Return the (X, Y) coordinate for the center point of the cell that contains the specified text.  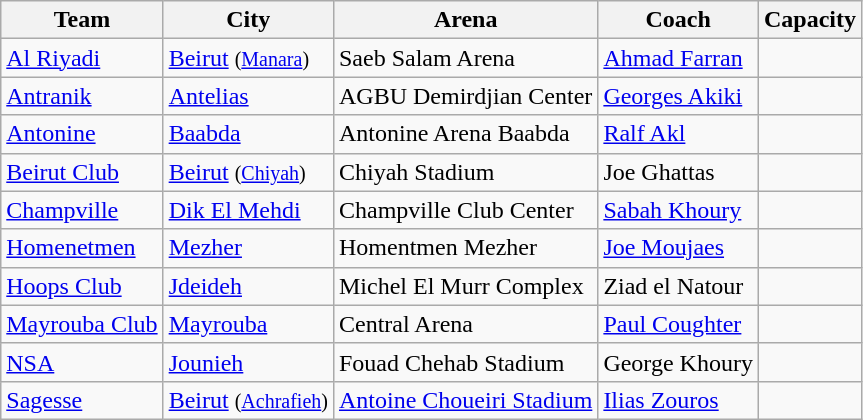
Joe Ghattas (678, 172)
Coach (678, 20)
Chiyah Stadium (465, 172)
Michel El Murr Complex (465, 286)
Ziad el Natour (678, 286)
Ahmad Farran (678, 58)
Mayrouba (248, 324)
Jdeideh (248, 286)
AGBU Demirdjian Center (465, 96)
Beirut (Chiyah) (248, 172)
Hoops Club (82, 286)
Jounieh (248, 362)
Sagesse (82, 400)
George Khoury (678, 362)
Saeb Salam Arena (465, 58)
Baabda (248, 134)
Antelias (248, 96)
Sabah Khoury (678, 210)
Homenetmen (82, 248)
Beirut (Achrafieh) (248, 400)
Antranik (82, 96)
Antonine (82, 134)
Champville (82, 210)
Paul Coughter (678, 324)
Joe Moujaes (678, 248)
Antonine Arena Baabda (465, 134)
Arena (465, 20)
Ilias Zouros (678, 400)
City (248, 20)
Capacity (810, 20)
Georges Akiki (678, 96)
Central Arena (465, 324)
Beirut Club (82, 172)
Dik El Mehdi (248, 210)
Fouad Chehab Stadium (465, 362)
Team (82, 20)
Mezher (248, 248)
Antoine Choueiri Stadium (465, 400)
Ralf Akl (678, 134)
Beirut (Manara) (248, 58)
Mayrouba Club (82, 324)
NSA (82, 362)
Al Riyadi (82, 58)
Homentmen Mezher (465, 248)
Champville Club Center (465, 210)
